Locate the cell with the specified text and output its [X, Y] center coordinate. 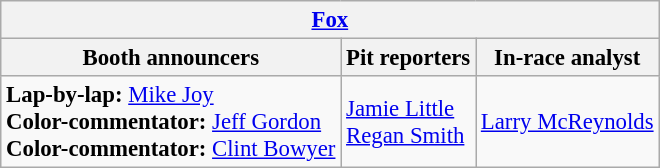
Fox [330, 20]
Lap-by-lap: Mike JoyColor-commentator: Jeff GordonColor-commentator: Clint Bowyer [171, 122]
Pit reporters [408, 58]
Jamie LittleRegan Smith [408, 122]
Booth announcers [171, 58]
In-race analyst [568, 58]
Larry McReynolds [568, 122]
